Determine the [X, Y] coordinate at the center of the cell enclosing the given text.  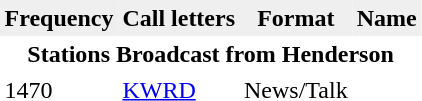
Frequency [59, 18]
Stations Broadcast from Henderson [210, 54]
Name [386, 18]
Format [296, 18]
Call letters [179, 18]
